For the text-containing cell, return its midpoint in (X, Y) coordinate format. 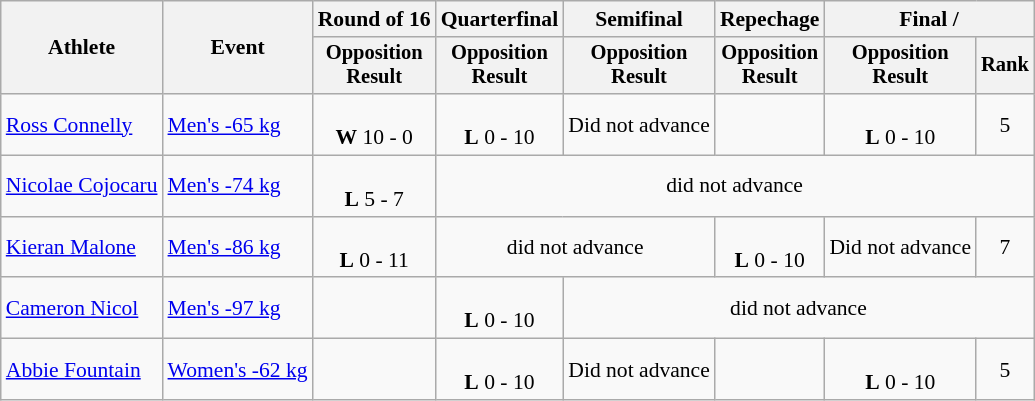
7 (1005, 248)
Athlete (82, 48)
Men's -86 kg (238, 248)
Men's -97 kg (238, 308)
Quarterfinal (500, 19)
Abbie Fountain (82, 370)
L 0 - 11 (374, 248)
Women's -62 kg (238, 370)
Rank (1005, 66)
Ross Connelly (82, 124)
Nicolae Cojocaru (82, 186)
L 5 - 7 (374, 186)
W 10 - 0 (374, 124)
Men's -74 kg (238, 186)
Men's -65 kg (238, 124)
Kieran Malone (82, 248)
Final / (928, 19)
Round of 16 (374, 19)
Repechage (770, 19)
Cameron Nicol (82, 308)
Semifinal (639, 19)
Event (238, 48)
